Search for the cell housing the specified text and yield its (X, Y) center coordinate. 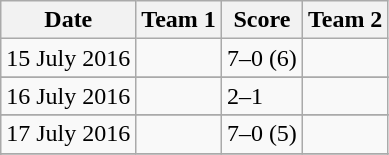
16 July 2016 (68, 96)
Date (68, 20)
7–0 (6) (262, 58)
2–1 (262, 96)
7–0 (5) (262, 134)
Team 2 (345, 20)
17 July 2016 (68, 134)
Team 1 (179, 20)
Score (262, 20)
15 July 2016 (68, 58)
